Return the [X, Y] coordinate for the center point of the cell that contains the specified text.  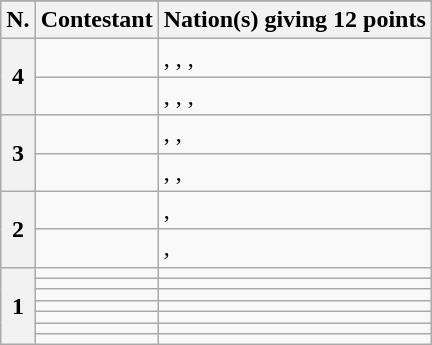
N. [18, 20]
4 [18, 77]
3 [18, 153]
Contestant [96, 20]
Nation(s) giving 12 points [294, 20]
1 [18, 306]
2 [18, 229]
